Return the (X, Y) coordinate for the center point of the cell that contains the specified text.  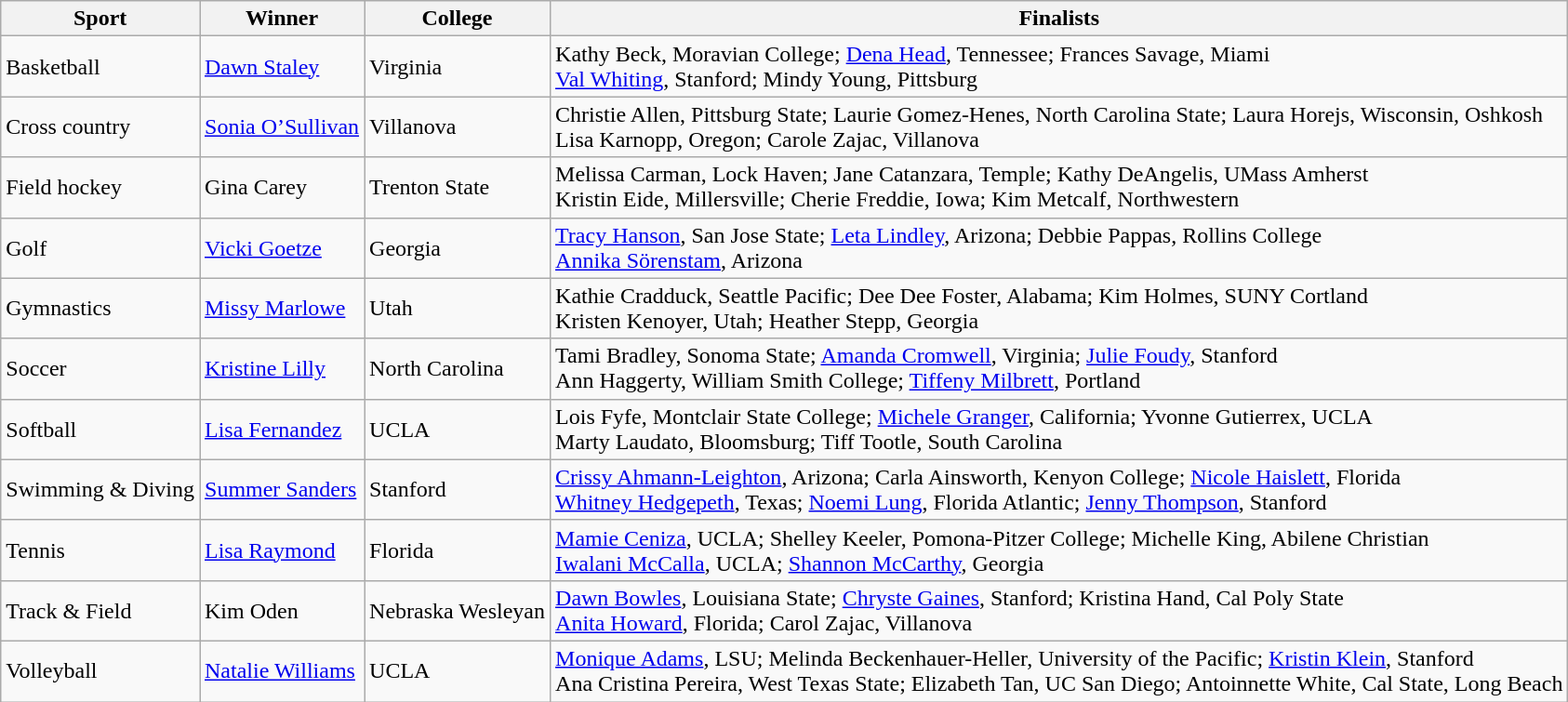
College (458, 19)
Trenton State (458, 188)
Basketball (100, 67)
Dawn Staley (281, 67)
Kim Oden (281, 610)
Nebraska Wesleyan (458, 610)
Stanford (458, 489)
Volleyball (100, 671)
Kathy Beck, Moravian College; Dena Head, Tennessee; Frances Savage, MiamiVal Whiting, Stanford; Mindy Young, Pittsburg (1059, 67)
Field hockey (100, 188)
Mamie Ceniza, UCLA; Shelley Keeler, Pomona-Pitzer College; Michelle King, Abilene ChristianIwalani McCalla, UCLA; Shannon McCarthy, Georgia (1059, 550)
Tracy Hanson, San Jose State; Leta Lindley, Arizona; Debbie Pappas, Rollins CollegeAnnika Sörenstam, Arizona (1059, 247)
Lois Fyfe, Montclair State College; Michele Granger, California; Yvonne Gutierrex, UCLAMarty Laudato, Bloomsburg; Tiff Tootle, South Carolina (1059, 430)
Kristine Lilly (281, 368)
Sonia O’Sullivan (281, 126)
Dawn Bowles, Louisiana State; Chryste Gaines, Stanford; Kristina Hand, Cal Poly StateAnita Howard, Florida; Carol Zajac, Villanova (1059, 610)
Summer Sanders (281, 489)
Winner (281, 19)
Virginia (458, 67)
Natalie Williams (281, 671)
Golf (100, 247)
Soccer (100, 368)
Tennis (100, 550)
Finalists (1059, 19)
North Carolina (458, 368)
Kathie Cradduck, Seattle Pacific; Dee Dee Foster, Alabama; Kim Holmes, SUNY CortlandKristen Kenoyer, Utah; Heather Stepp, Georgia (1059, 309)
Gina Carey (281, 188)
Lisa Fernandez (281, 430)
Sport (100, 19)
Villanova (458, 126)
Track & Field (100, 610)
Missy Marlowe (281, 309)
Georgia (458, 247)
Tami Bradley, Sonoma State; Amanda Cromwell, Virginia; Julie Foudy, StanfordAnn Haggerty, William Smith College; Tiffeny Milbrett, Portland (1059, 368)
Utah (458, 309)
Swimming & Diving (100, 489)
Cross country (100, 126)
Vicki Goetze (281, 247)
Lisa Raymond (281, 550)
Softball (100, 430)
Florida (458, 550)
Gymnastics (100, 309)
